Search for the cell housing the specified text and yield its (x, y) center coordinate. 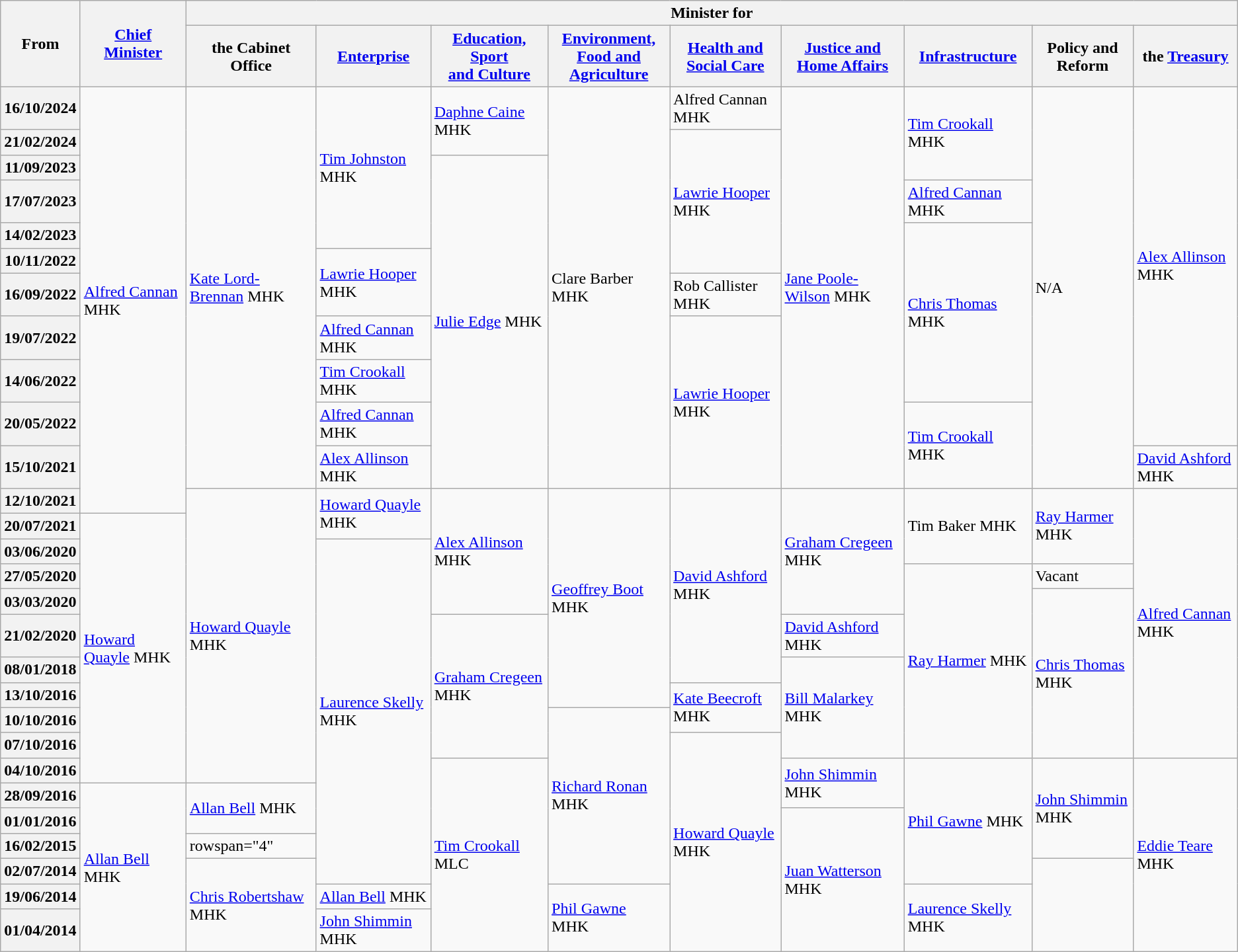
Daphne Caine MHK (489, 120)
20/07/2021 (40, 526)
Kate Beecroft MHK (725, 707)
04/10/2016 (40, 770)
Richard Ronan MHK (609, 795)
Education, Sportand Culture (489, 56)
Jane Poole-Wilson MHK (843, 288)
08/01/2018 (40, 670)
21/02/2024 (40, 142)
01/04/2014 (40, 931)
13/10/2016 (40, 695)
Rob Callister MHK (725, 295)
07/10/2016 (40, 745)
Minister for (712, 13)
N/A (1083, 288)
Enterprise (373, 56)
Chief Minister (133, 44)
10/10/2016 (40, 720)
From (40, 44)
Kate Lord-Brennan MHK (251, 288)
14/02/2023 (40, 235)
14/06/2022 (40, 381)
Policy and Reform (1083, 56)
03/06/2020 (40, 551)
12/10/2021 (40, 501)
03/03/2020 (40, 602)
Geoffrey Boot MHK (609, 598)
Juan Watterson MHK (843, 879)
20/05/2022 (40, 423)
Environment,Food andAgriculture (609, 56)
11/09/2023 (40, 167)
21/02/2020 (40, 636)
Chris Robertshaw MHK (251, 904)
16/02/2015 (40, 846)
the Cabinet Office (251, 56)
16/09/2022 (40, 295)
02/07/2014 (40, 871)
Eddie Teare MHK (1185, 854)
Julie Edge MHK (489, 321)
27/05/2020 (40, 576)
28/09/2016 (40, 795)
01/01/2016 (40, 820)
Tim Johnston MHK (373, 167)
Infrastructure (968, 56)
Tim Crookall MLC (489, 854)
Health and Social Care (725, 56)
rowspan="4" (251, 846)
Justice and Home Affairs (843, 56)
Tim Baker MHK (968, 526)
16/10/2024 (40, 108)
15/10/2021 (40, 467)
19/07/2022 (40, 337)
Bill Malarkey MHK (843, 707)
17/07/2023 (40, 201)
10/11/2022 (40, 260)
19/06/2014 (40, 896)
the Treasury (1185, 56)
Vacant (1083, 576)
Clare Barber MHK (609, 288)
